Search for the cell housing the specified text and yield its (x, y) center coordinate. 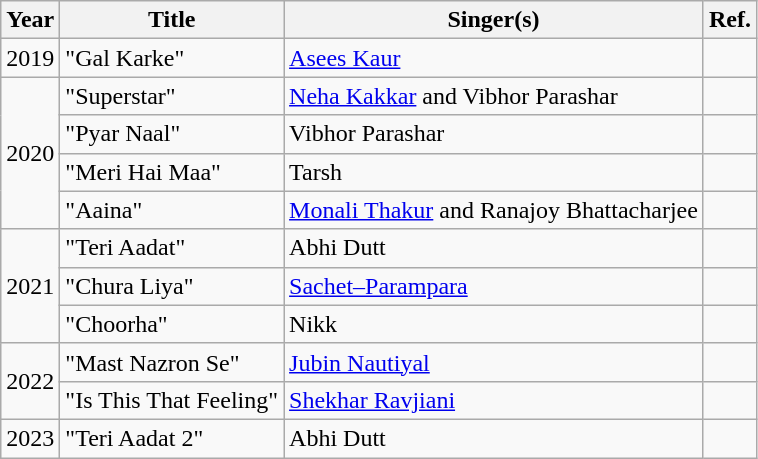
2019 (30, 58)
Monali Thakur and Ranajoy Bhattacharjee (494, 210)
"Gal Karke" (172, 58)
"Chura Liya" (172, 286)
Ref. (730, 20)
"Aaina" (172, 210)
Nikk (494, 324)
Year (30, 20)
Title (172, 20)
"Meri Hai Maa" (172, 172)
Shekhar Ravjiani (494, 400)
Neha Kakkar and Vibhor Parashar (494, 96)
2021 (30, 286)
2023 (30, 438)
Sachet–Parampara (494, 286)
Jubin Nautiyal (494, 362)
"Superstar" (172, 96)
"Teri Aadat 2" (172, 438)
Singer(s) (494, 20)
"Is This That Feeling" (172, 400)
"Pyar Naal" (172, 134)
Tarsh (494, 172)
2022 (30, 381)
"Teri Aadat" (172, 248)
"Mast Nazron Se" (172, 362)
2020 (30, 153)
Vibhor Parashar (494, 134)
Asees Kaur (494, 58)
"Choorha" (172, 324)
